Identify which cell holds the provided text, then report its (X, Y) central coordinate. 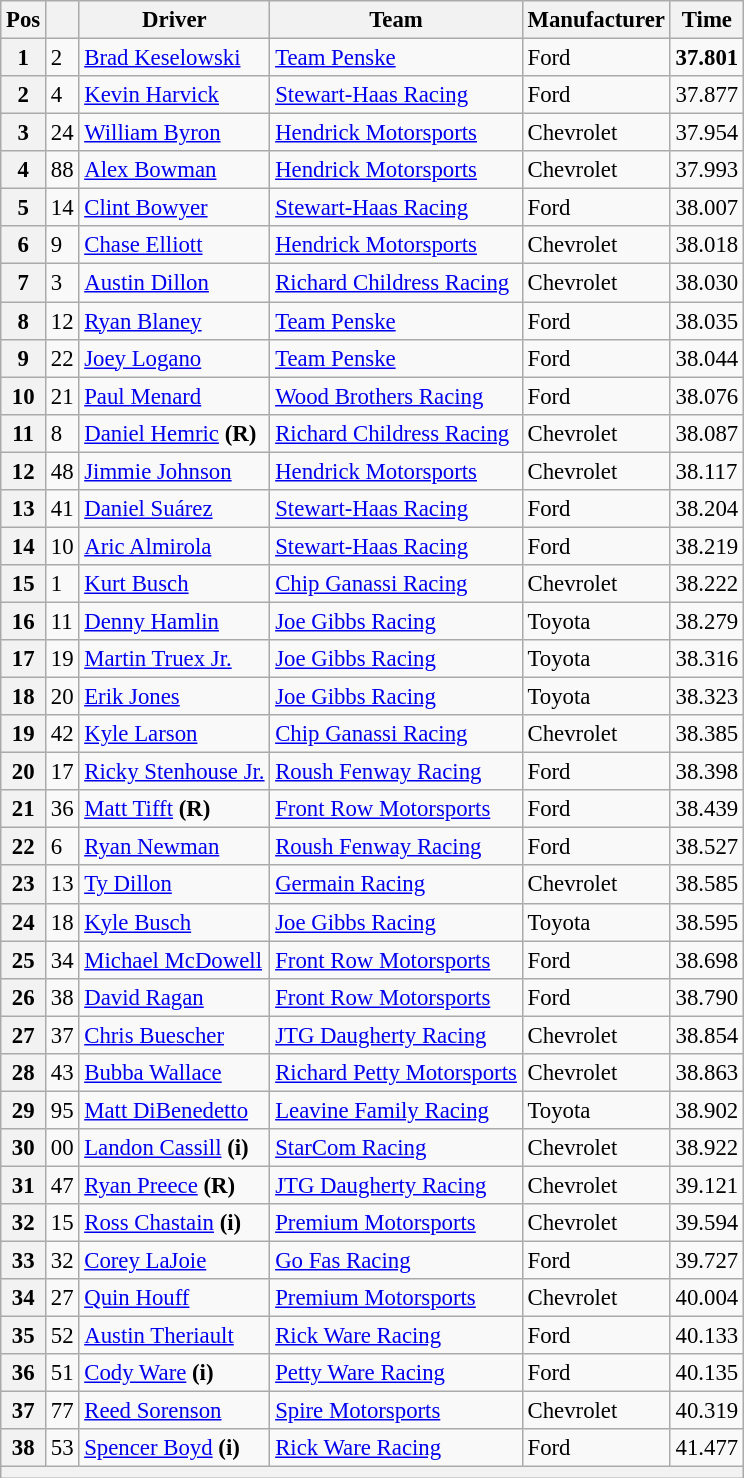
47 (62, 1185)
Clint Bowyer (174, 208)
Ty Dillon (174, 885)
38.279 (706, 621)
Matt Tifft (R) (174, 809)
52 (62, 1336)
37.801 (706, 58)
38.030 (706, 283)
95 (62, 1110)
Paul Menard (174, 396)
5 (24, 208)
Pos (24, 20)
37.877 (706, 95)
Ryan Newman (174, 847)
Ryan Preece (R) (174, 1185)
Aric Almirola (174, 546)
Alex Bowman (174, 170)
38.222 (706, 584)
Wood Brothers Racing (396, 396)
38.018 (706, 245)
Germain Racing (396, 885)
Time (706, 20)
Kyle Larson (174, 734)
38.087 (706, 433)
Ricky Stenhouse Jr. (174, 772)
25 (24, 960)
Jimmie Johnson (174, 471)
38.595 (706, 922)
Landon Cassill (i) (174, 1148)
Martin Truex Jr. (174, 659)
33 (24, 1261)
Team (396, 20)
Joey Logano (174, 358)
Michael McDowell (174, 960)
00 (62, 1148)
Spire Motorsports (396, 1411)
Corey LaJoie (174, 1261)
Manufacturer (596, 20)
38.035 (706, 321)
37.993 (706, 170)
38.902 (706, 1110)
Matt DiBenedetto (174, 1110)
40.004 (706, 1298)
Petty Ware Racing (396, 1373)
48 (62, 471)
William Byron (174, 133)
40.135 (706, 1373)
38.854 (706, 1035)
38.117 (706, 471)
38.007 (706, 208)
39.121 (706, 1185)
38.076 (706, 396)
Go Fas Racing (396, 1261)
43 (62, 1073)
Leavine Family Racing (396, 1110)
38.219 (706, 546)
38.527 (706, 847)
Spencer Boyd (i) (174, 1449)
Reed Sorenson (174, 1411)
38.385 (706, 734)
7 (24, 283)
Kyle Busch (174, 922)
38.323 (706, 697)
38.316 (706, 659)
51 (62, 1373)
Kurt Busch (174, 584)
38.698 (706, 960)
Daniel Hemric (R) (174, 433)
30 (24, 1148)
Cody Ware (i) (174, 1373)
38.439 (706, 809)
Quin Houff (174, 1298)
Austin Dillon (174, 283)
Driver (174, 20)
Erik Jones (174, 697)
41 (62, 509)
38.398 (706, 772)
38.204 (706, 509)
38.044 (706, 358)
53 (62, 1449)
42 (62, 734)
StarCom Racing (396, 1148)
35 (24, 1336)
31 (24, 1185)
38.585 (706, 885)
40.319 (706, 1411)
41.477 (706, 1449)
Chris Buescher (174, 1035)
16 (24, 621)
37.954 (706, 133)
88 (62, 170)
David Ragan (174, 997)
23 (24, 885)
28 (24, 1073)
Bubba Wallace (174, 1073)
26 (24, 997)
Richard Petty Motorsports (396, 1073)
Brad Keselowski (174, 58)
39.594 (706, 1223)
Kevin Harvick (174, 95)
40.133 (706, 1336)
29 (24, 1110)
Denny Hamlin (174, 621)
39.727 (706, 1261)
38.863 (706, 1073)
Ryan Blaney (174, 321)
Ross Chastain (i) (174, 1223)
77 (62, 1411)
Daniel Suárez (174, 509)
Chase Elliott (174, 245)
Austin Theriault (174, 1336)
38.790 (706, 997)
38.922 (706, 1148)
